Extract the (X, Y) coordinate from the center of the cell holding the provided text.  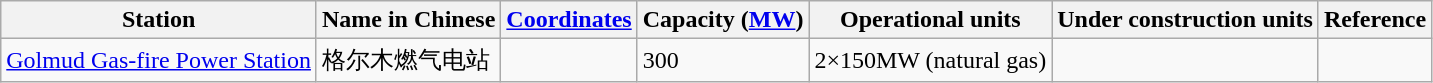
Golmud Gas-fire Power Station (159, 60)
格尔木燃气电站 (408, 60)
Under construction units (1186, 20)
Coordinates (569, 20)
Capacity (MW) (723, 20)
2×150MW (natural gas) (930, 60)
300 (723, 60)
Name in Chinese (408, 20)
Reference (1374, 20)
Operational units (930, 20)
Station (159, 20)
